Detect which cell encompasses the target text, then output its [X, Y] center coordinate. 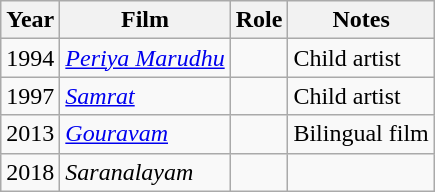
1997 [30, 96]
Periya Marudhu [145, 58]
Gouravam [145, 134]
Role [259, 20]
Film [145, 20]
Bilingual film [361, 134]
Year [30, 20]
Notes [361, 20]
2018 [30, 172]
2013 [30, 134]
Saranalayam [145, 172]
1994 [30, 58]
Samrat [145, 96]
